Locate the cell with the specified text and output its [X, Y] center coordinate. 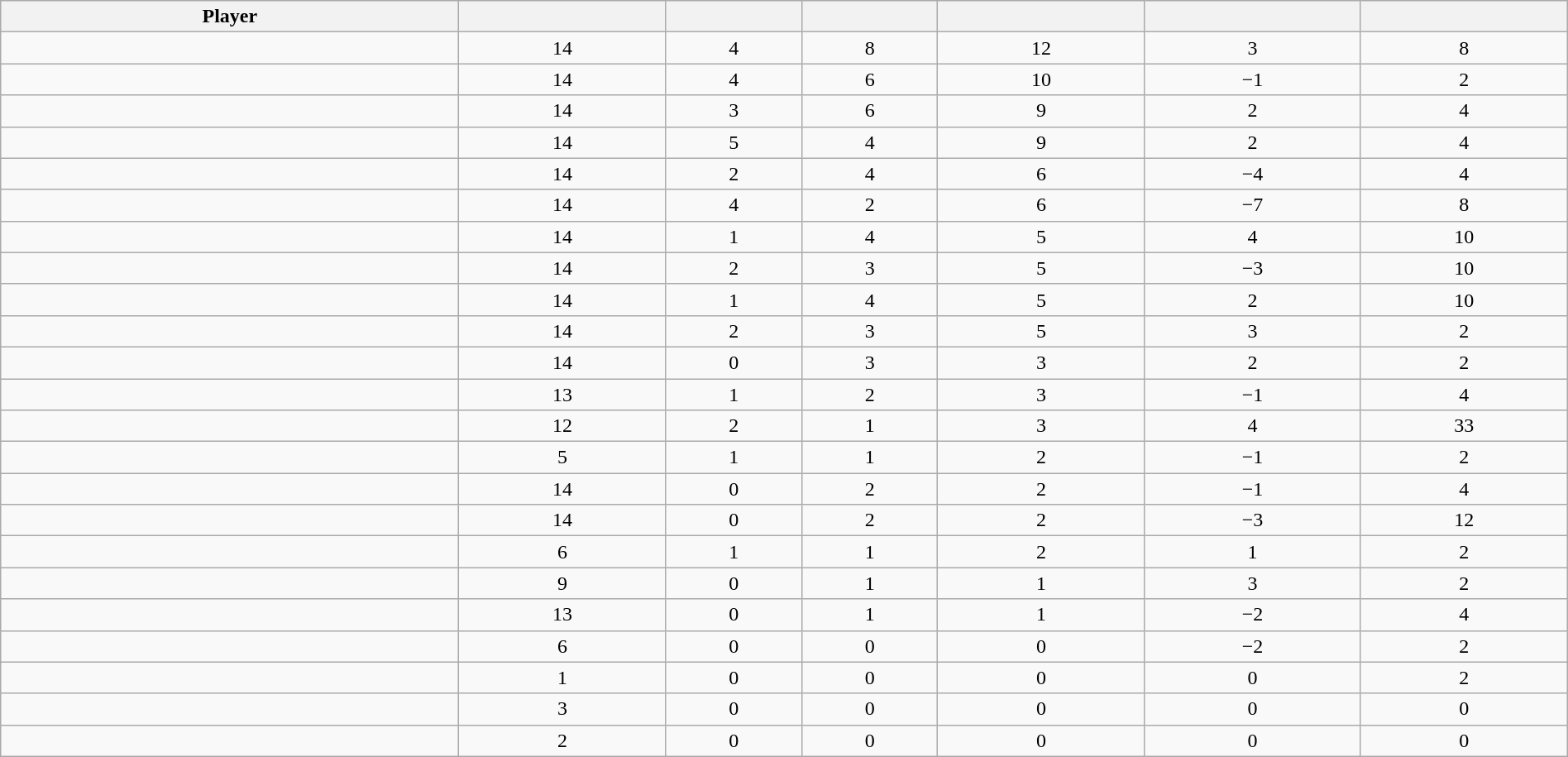
−7 [1252, 205]
33 [1464, 426]
−4 [1252, 174]
Player [230, 17]
